Return the (x, y) coordinate for the center point of the cell that contains the specified text.  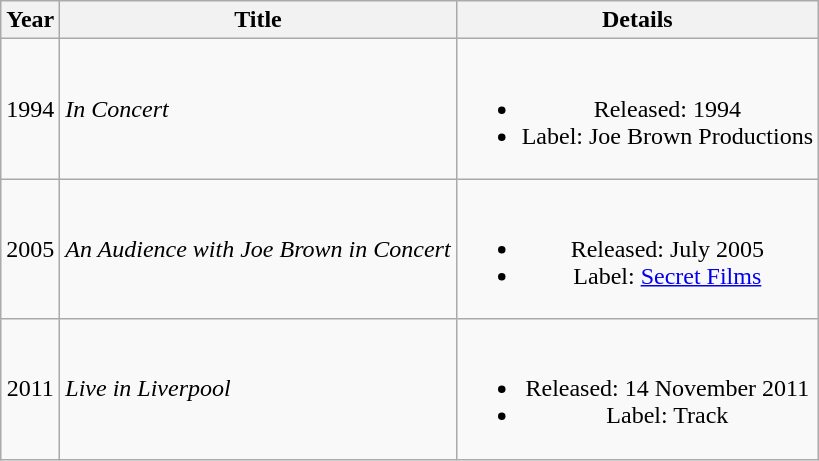
Title (258, 20)
Live in Liverpool (258, 389)
An Audience with Joe Brown in Concert (258, 249)
2005 (30, 249)
Year (30, 20)
Released: 14 November 2011Label: Track (637, 389)
Details (637, 20)
In Concert (258, 109)
2011 (30, 389)
Released: 1994Label: Joe Brown Productions (637, 109)
1994 (30, 109)
Released: July 2005Label: Secret Films (637, 249)
